Find where the given text appears and provide that cell's center as [X, Y] coordinate. 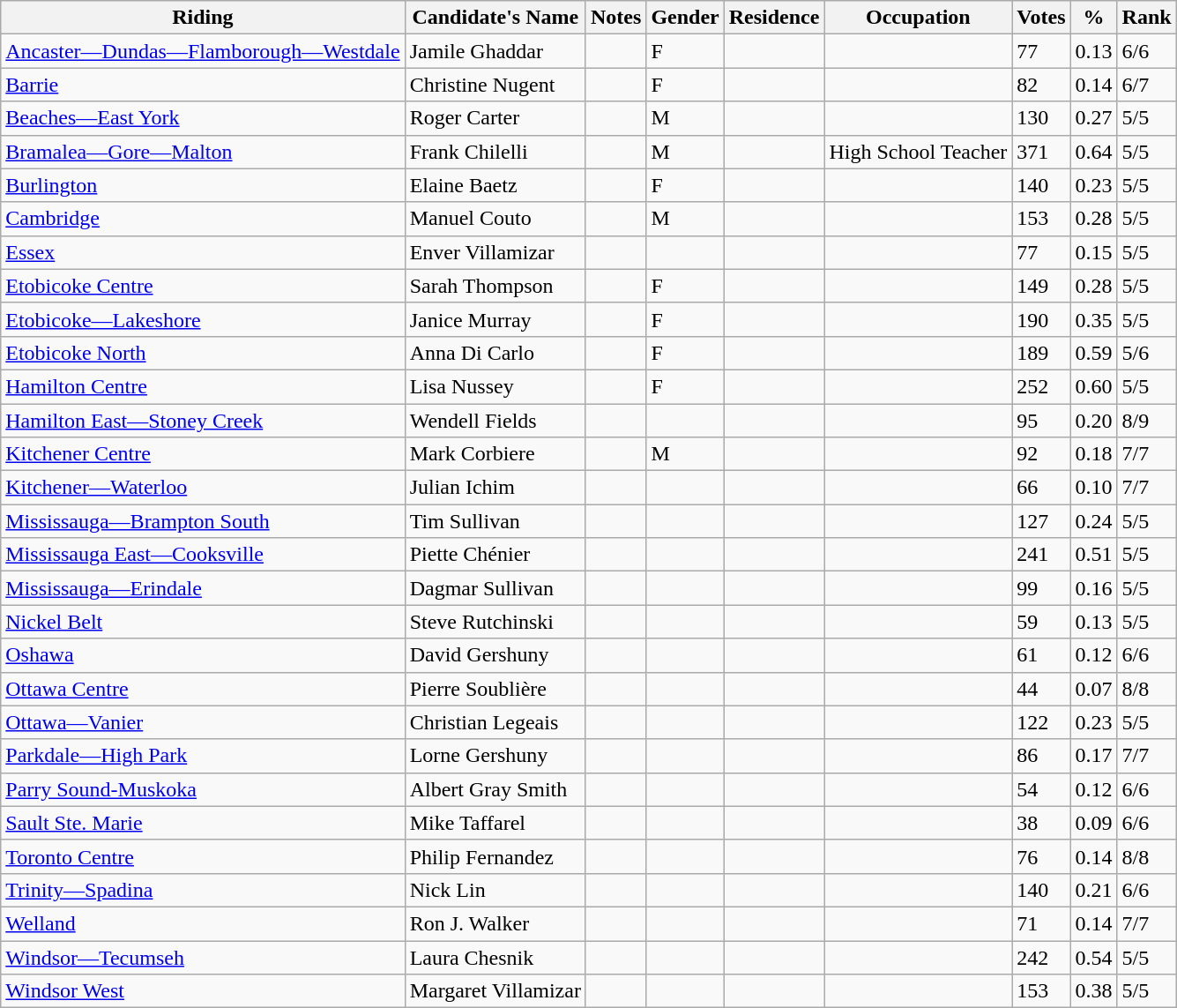
66 [1041, 488]
0.60 [1093, 386]
0.15 [1093, 252]
Ancaster—Dundas—Flamborough—Westdale [203, 51]
Albert Gray Smith [495, 789]
Mississauga—Brampton South [203, 521]
Etobicoke Centre [203, 286]
0.18 [1093, 454]
Sault Ste. Marie [203, 823]
Etobicoke—Lakeshore [203, 319]
242 [1041, 957]
44 [1041, 689]
Windsor West [203, 991]
Barrie [203, 85]
Piette Chénier [495, 555]
Hamilton Centre [203, 386]
Trinity—Spadina [203, 890]
Lisa Nussey [495, 386]
Burlington [203, 185]
David Gershuny [495, 655]
Mississauga East—Cooksville [203, 555]
0.21 [1093, 890]
190 [1041, 319]
241 [1041, 555]
Steve Rutchinski [495, 622]
High School Teacher [919, 152]
Julian Ichim [495, 488]
5/6 [1146, 353]
Nickel Belt [203, 622]
0.20 [1093, 421]
Welland [203, 923]
Hamilton East—Stoney Creek [203, 421]
149 [1041, 286]
38 [1041, 823]
Roger Carter [495, 118]
95 [1041, 421]
Candidate's Name [495, 18]
0.17 [1093, 756]
Residence [774, 18]
0.27 [1093, 118]
0.59 [1093, 353]
Wendell Fields [495, 421]
61 [1041, 655]
0.09 [1093, 823]
0.64 [1093, 152]
86 [1041, 756]
0.54 [1093, 957]
0.51 [1093, 555]
Sarah Thompson [495, 286]
Enver Villamizar [495, 252]
% [1093, 18]
Anna Di Carlo [495, 353]
252 [1041, 386]
130 [1041, 118]
122 [1041, 722]
Kitchener—Waterloo [203, 488]
Gender [685, 18]
Rank [1146, 18]
Tim Sullivan [495, 521]
Oshawa [203, 655]
99 [1041, 588]
Beaches—East York [203, 118]
Toronto Centre [203, 856]
Mike Taffarel [495, 823]
6/7 [1146, 85]
Ottawa—Vanier [203, 722]
Kitchener Centre [203, 454]
Ottawa Centre [203, 689]
0.35 [1093, 319]
Cambridge [203, 219]
71 [1041, 923]
Ron J. Walker [495, 923]
Elaine Baetz [495, 185]
Laura Chesnik [495, 957]
Nick Lin [495, 890]
Etobicoke North [203, 353]
92 [1041, 454]
Janice Murray [495, 319]
Mississauga—Erindale [203, 588]
Notes [615, 18]
0.16 [1093, 588]
Parkdale—High Park [203, 756]
82 [1041, 85]
0.07 [1093, 689]
Manuel Couto [495, 219]
Margaret Villamizar [495, 991]
76 [1041, 856]
Parry Sound-Muskoka [203, 789]
59 [1041, 622]
Bramalea—Gore—Malton [203, 152]
Christian Legeais [495, 722]
Jamile Ghaddar [495, 51]
127 [1041, 521]
Windsor—Tecumseh [203, 957]
371 [1041, 152]
Pierre Soublière [495, 689]
Philip Fernandez [495, 856]
0.24 [1093, 521]
Riding [203, 18]
Occupation [919, 18]
Frank Chilelli [495, 152]
Essex [203, 252]
189 [1041, 353]
Mark Corbiere [495, 454]
Votes [1041, 18]
8/9 [1146, 421]
Lorne Gershuny [495, 756]
54 [1041, 789]
0.38 [1093, 991]
0.10 [1093, 488]
Christine Nugent [495, 85]
Dagmar Sullivan [495, 588]
